Extract the [X, Y] coordinate from the center of the cell holding the provided text.  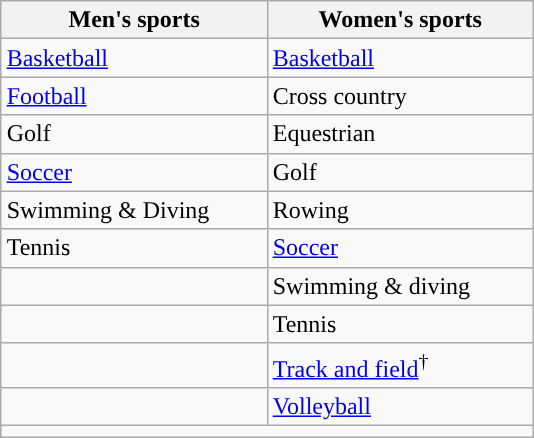
Football [134, 96]
Volleyball [400, 407]
Equestrian [400, 134]
Women's sports [400, 20]
Track and field† [400, 366]
Swimming & Diving [134, 210]
Rowing [400, 210]
Cross country [400, 96]
Men's sports [134, 20]
Swimming & diving [400, 286]
